Search for the cell housing the specified text and yield its (x, y) center coordinate. 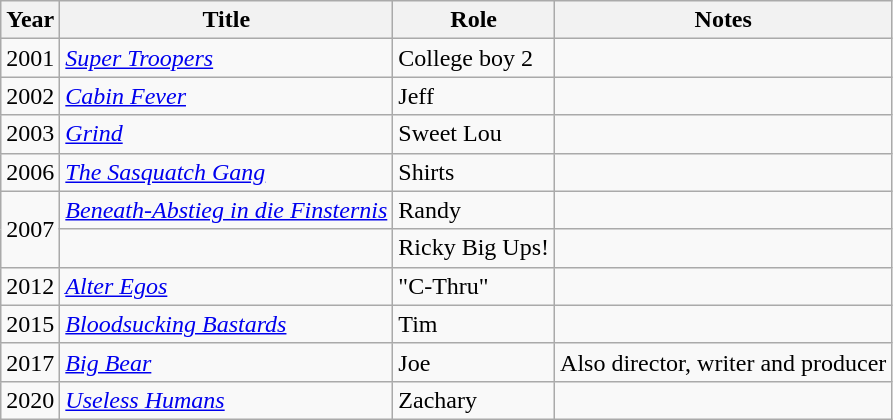
Title (226, 20)
Zachary (474, 400)
2017 (30, 362)
College boy 2 (474, 58)
2003 (30, 134)
Beneath-Abstieg in die Finsternis (226, 210)
2012 (30, 286)
Role (474, 20)
Useless Humans (226, 400)
2020 (30, 400)
"C-Thru" (474, 286)
Bloodsucking Bastards (226, 324)
Sweet Lou (474, 134)
Shirts (474, 172)
2001 (30, 58)
2007 (30, 229)
Also director, writer and producer (724, 362)
Big Bear (226, 362)
The Sasquatch Gang (226, 172)
Notes (724, 20)
Joe (474, 362)
2002 (30, 96)
2006 (30, 172)
Tim (474, 324)
Grind (226, 134)
Alter Egos (226, 286)
Jeff (474, 96)
Randy (474, 210)
Cabin Fever (226, 96)
2015 (30, 324)
Ricky Big Ups! (474, 248)
Year (30, 20)
Super Troopers (226, 58)
